Identify which cell holds the provided text, then report its (X, Y) central coordinate. 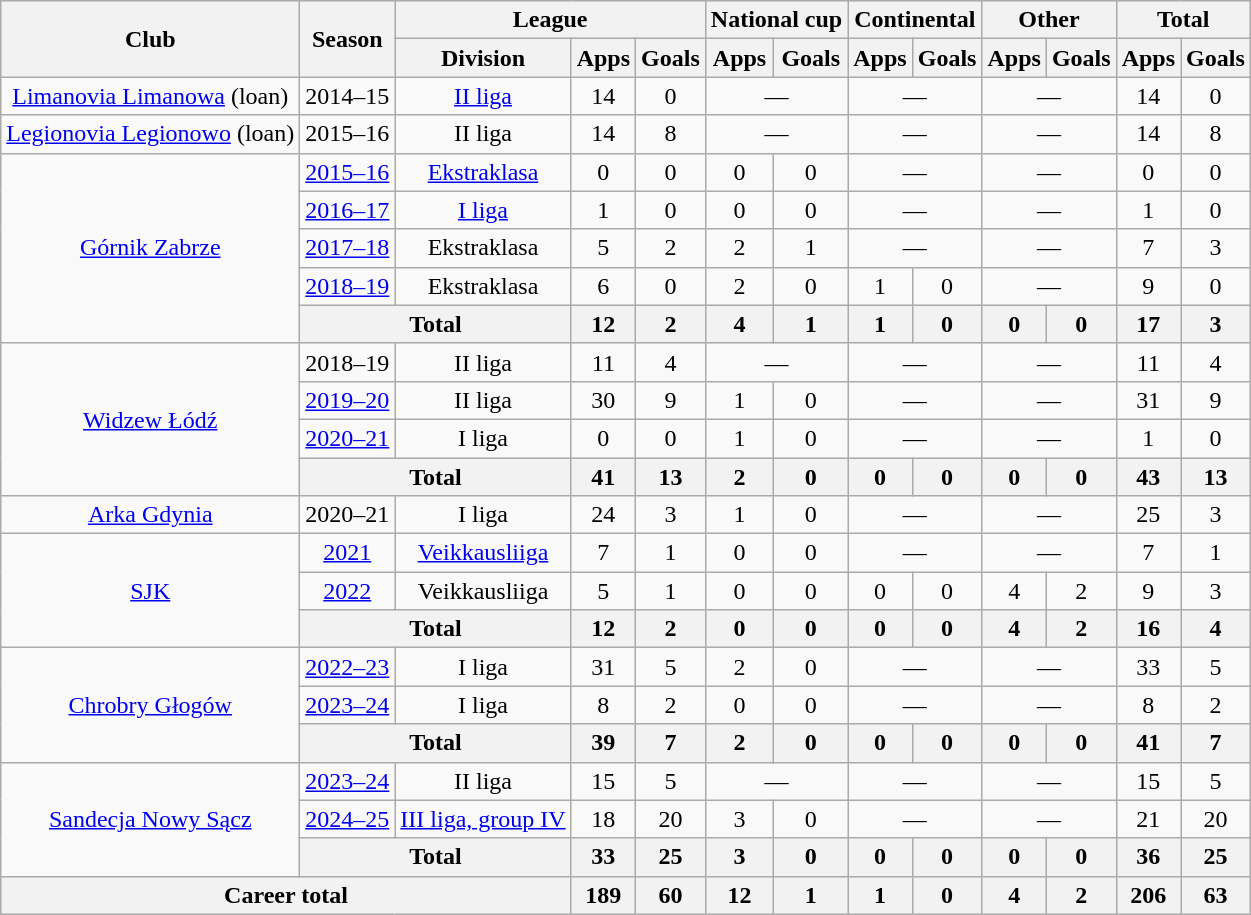
18 (603, 819)
Career total (286, 895)
SJK (150, 591)
2017–18 (348, 248)
Division (483, 58)
Season (348, 39)
24 (603, 515)
League (550, 20)
Górnik Zabrze (150, 248)
39 (603, 743)
189 (603, 895)
2022–23 (348, 667)
Limanovia Limanowa (loan) (150, 96)
16 (1148, 629)
2022 (348, 591)
36 (1148, 857)
17 (1148, 324)
2016–17 (348, 210)
III liga, group IV (483, 819)
Club (150, 39)
30 (603, 400)
Arka Gdynia (150, 515)
Widzew Łódź (150, 419)
2024–25 (348, 819)
Legionovia Legionowo (loan) (150, 134)
2021 (348, 553)
60 (671, 895)
63 (1216, 895)
Sandecja Nowy Sącz (150, 819)
2014–15 (348, 96)
Other (1049, 20)
43 (1148, 477)
Chrobry Głogów (150, 705)
6 (603, 286)
National cup (776, 20)
2019–20 (348, 400)
206 (1148, 895)
21 (1148, 819)
Continental (915, 20)
